Pinpoint the cell where the given text exists, returning its (X, Y) midpoint coordinate. 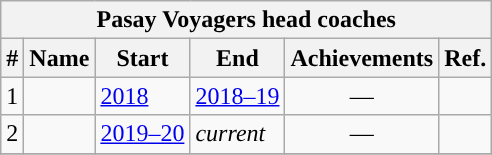
2018 (142, 96)
Ref. (466, 58)
# (12, 58)
2019–20 (142, 134)
Name (60, 58)
Achievements (362, 58)
1 (12, 96)
Start (142, 58)
current (238, 134)
Pasay Voyagers head coaches (246, 20)
End (238, 58)
2 (12, 134)
2018–19 (238, 96)
